Return the (X, Y) coordinate for the center point of the cell that contains the specified text.  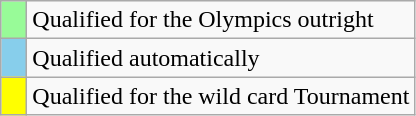
Qualified automatically (221, 58)
Qualified for the Olympics outright (221, 20)
Qualified for the wild card Tournament (221, 96)
